Locate the cell with the specified text and output its [x, y] center coordinate. 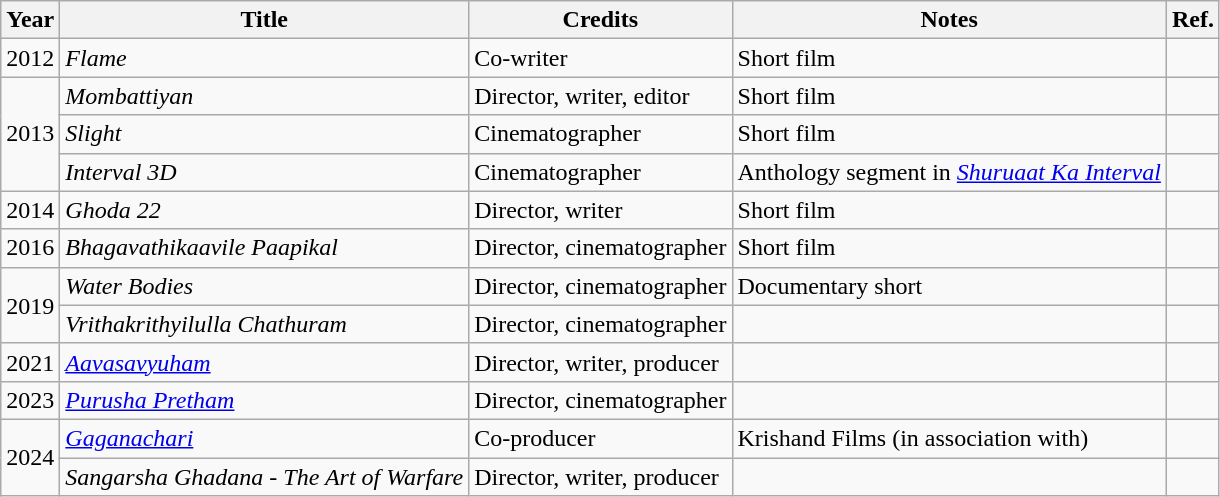
Interval 3D [264, 172]
Credits [600, 20]
Purusha Pretham [264, 400]
2014 [30, 210]
Slight [264, 134]
Co-producer [600, 438]
Director, writer, editor [600, 96]
Vrithakrithyilulla Chathuram [264, 324]
2019 [30, 305]
Sangarsha Ghadana - The Art of Warfare [264, 477]
2023 [30, 400]
2012 [30, 58]
2024 [30, 457]
Flame [264, 58]
Bhagavathikaavile Paapikal [264, 248]
Ghoda 22 [264, 210]
Krishand Films (in association with) [949, 438]
2016 [30, 248]
Water Bodies [264, 286]
Aavasavyuham [264, 362]
Anthology segment in Shuruaat Ka Interval [949, 172]
2013 [30, 134]
Year [30, 20]
Gaganachari [264, 438]
Title [264, 20]
Director, writer [600, 210]
Co-writer [600, 58]
2021 [30, 362]
Notes [949, 20]
Documentary short [949, 286]
Mombattiyan [264, 96]
Ref. [1192, 20]
